Scan for the cell matching the given text and deliver its (X, Y) coordinate at center. 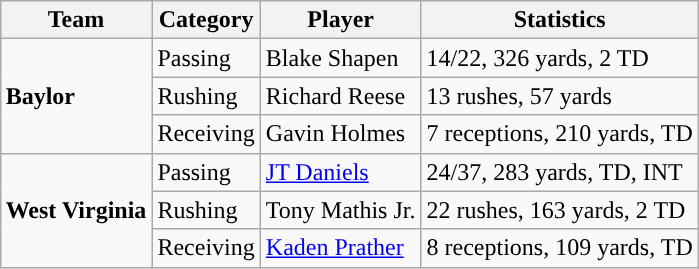
Player (340, 20)
Baylor (76, 96)
West Virginia (76, 210)
13 rushes, 57 yards (560, 96)
22 rushes, 163 yards, 2 TD (560, 210)
Richard Reese (340, 96)
Team (76, 20)
JT Daniels (340, 172)
Gavin Holmes (340, 134)
14/22, 326 yards, 2 TD (560, 58)
8 receptions, 109 yards, TD (560, 248)
Tony Mathis Jr. (340, 210)
24/37, 283 yards, TD, INT (560, 172)
Category (206, 20)
7 receptions, 210 yards, TD (560, 134)
Kaden Prather (340, 248)
Blake Shapen (340, 58)
Statistics (560, 20)
